Determine the [X, Y] coordinate at the center of the cell enclosing the given text.  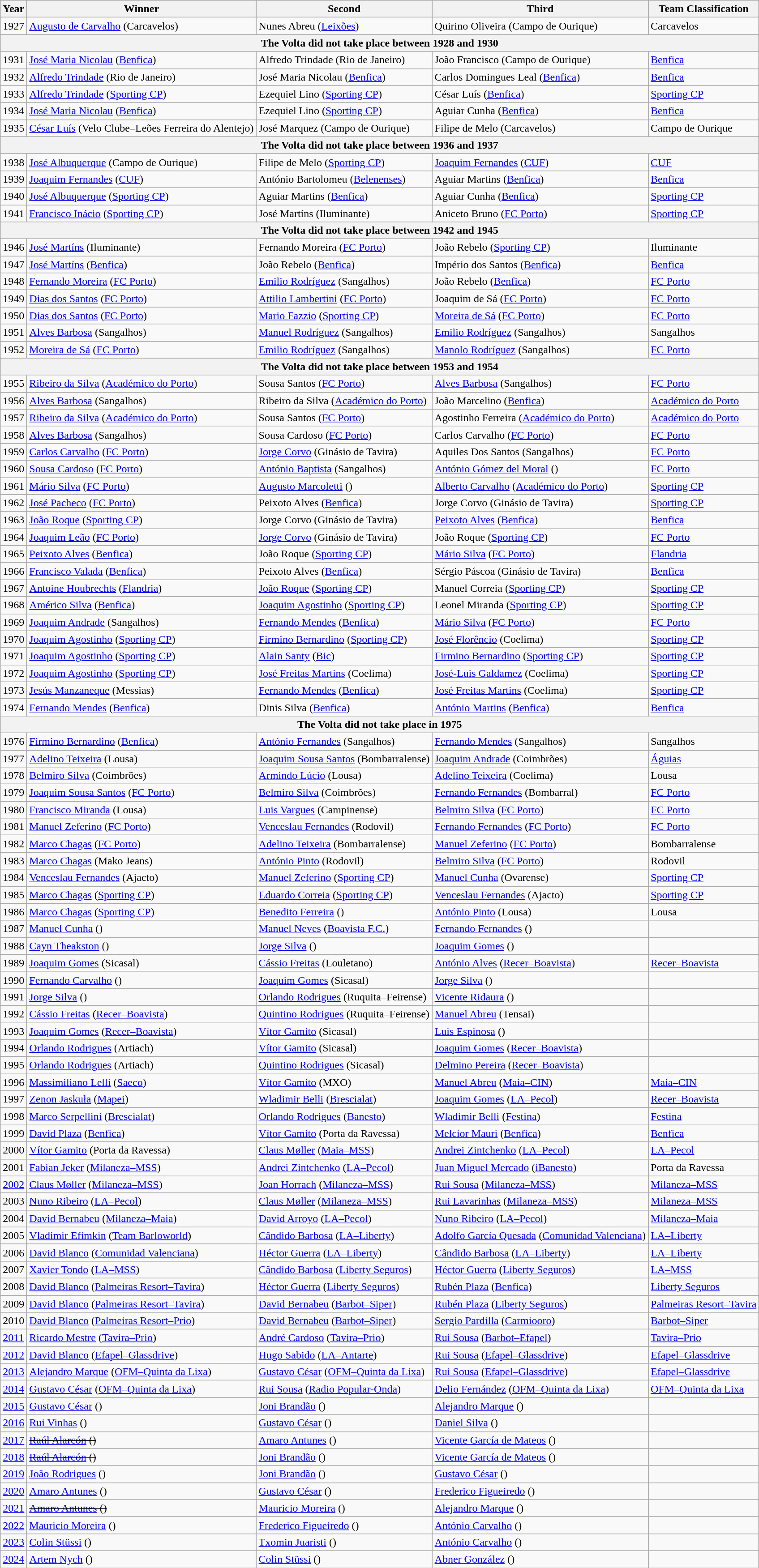
Delio Fernández (OFM–Quinta da Lixa) [540, 1389]
César Luís (Velo Clube–Leões Ferreira do Alentejo) [142, 128]
The Volta did not take place in 1975 [380, 724]
David Arroyo (LA–Pecol) [344, 1218]
Império dos Santos (Benfica) [540, 265]
2008 [13, 1286]
Manuel Cunha (Ovarense) [540, 878]
2006 [13, 1252]
1980 [13, 810]
1970 [13, 639]
Leonel Miranda (Sporting CP) [540, 605]
Carcavelos [704, 26]
José Pacheco (FC Porto) [142, 503]
Porta da Ravessa [704, 1167]
Fernando Fernandes () [540, 929]
Melcior Mauri (Benfica) [540, 1133]
1977 [13, 759]
2020 [13, 1491]
Attilio Lambertini (FC Porto) [344, 299]
Tavira–Prio [704, 1338]
Vicente Ridaura () [540, 997]
Third [540, 9]
Manuel Abreu (Maia–CIN) [540, 1082]
1934 [13, 111]
Team Classification [704, 9]
Manuel Abreu (Tensai) [540, 1014]
1933 [13, 94]
Iluminante [704, 248]
José Martíns (Benfica) [142, 265]
Augusto Marcoletti () [344, 486]
Artem Nych () [142, 1559]
1997 [13, 1099]
Marco Chagas (Mako Jeans) [142, 861]
1958 [13, 435]
Rui Lavarinhas (Milaneza–MSS) [540, 1201]
1972 [13, 673]
Alain Santy (Bic) [344, 656]
Fabian Jeker (Milaneza–MSS) [142, 1167]
Rui Sousa (Milaneza–MSS) [540, 1184]
Quintino Rodrigues (Sicasal) [344, 1065]
António Martins (Benfica) [540, 707]
1984 [13, 878]
Xavier Tondo (LA–MSS) [142, 1269]
Claus Møller (Maia–MSS) [344, 1150]
1955 [13, 384]
2011 [13, 1338]
Fernando Mendes (Sangalhos) [540, 741]
Aquiles Dos Santos (Sangalhos) [540, 452]
2015 [13, 1406]
José Albuquerque (Sporting CP) [142, 196]
1940 [13, 196]
Manuel Correia (Sporting CP) [540, 588]
Rodovil [704, 861]
1994 [13, 1048]
Manuel Cunha () [142, 929]
1951 [13, 333]
Águias [704, 759]
1939 [13, 179]
André Cardoso (Tavira–Prio) [344, 1338]
2000 [13, 1150]
1927 [13, 26]
José Florêncio (Coelima) [540, 639]
1981 [13, 827]
Abner González () [540, 1559]
1976 [13, 741]
Luis Espinosa () [540, 1031]
Francisco Valada (Benfica) [142, 571]
1938 [13, 162]
1969 [13, 622]
Rui Sousa (Barbot–Efapel) [540, 1338]
CUF [704, 162]
Joaquim Sousa Santos (Bombarralense) [344, 759]
Palmeiras Resort–Tavira [704, 1304]
1971 [13, 656]
David Blanco (Comunidad Valenciana) [142, 1252]
1963 [13, 520]
Daniel Silva () [540, 1423]
The Volta did not take place between 1942 and 1945 [380, 231]
Txomin Juaristi () [344, 1542]
Maia–CIN [704, 1082]
1982 [13, 844]
Alfredo Trindade (Sporting CP) [142, 94]
2017 [13, 1440]
António Pinto (Lousa) [540, 912]
1957 [13, 418]
Eduardo Correia (Sporting CP) [344, 895]
2001 [13, 1167]
Sergio Pardilla (Carmiooro) [540, 1321]
Ricardo Mestre (Tavira–Prio) [142, 1338]
Filipe de Melo (Sporting CP) [344, 162]
António Pinto (Rodovil) [344, 861]
OFM–Quinta da Lixa [704, 1389]
1965 [13, 554]
David Bernabeu (Milaneza–Maia) [142, 1218]
Joaquim Andrade (Coimbrões) [540, 759]
David Blanco (Palmeiras Resort–Prio) [142, 1321]
Second [344, 9]
1990 [13, 980]
1998 [13, 1116]
Joaquim Andrade (Sangalhos) [142, 622]
Alberto Carvalho (Académico do Porto) [540, 486]
Cayn Theakston () [142, 946]
2005 [13, 1235]
1983 [13, 861]
Rubén Plaza (Benfica) [540, 1286]
2012 [13, 1355]
Quintino Rodrigues (Ruquita–Feirense) [344, 1014]
Joaquim Sousa Santos (FC Porto) [142, 793]
2018 [13, 1457]
LA–Pecol [704, 1150]
Dinis Silva (Benfica) [344, 707]
Benedito Ferreira () [344, 912]
1950 [13, 316]
1967 [13, 588]
Rubén Plaza (Liberty Seguros) [540, 1304]
Agostinho Ferreira (Académico do Porto) [540, 418]
Fernando Fernandes (Bombarral) [540, 793]
1932 [13, 77]
Joaquim Leão (FC Porto) [142, 537]
Marco Chagas (FC Porto) [142, 844]
Aniceto Bruno (FC Porto) [540, 214]
Adolfo García Quesada (Comunidad Valenciana) [540, 1235]
1961 [13, 486]
1941 [13, 214]
António Gómez del Moral () [540, 469]
Manolo Rodríguez (Sangalhos) [540, 350]
José-Luis Galdamez (Coelima) [540, 673]
1947 [13, 265]
Venceslau Fernandes (Rodovil) [344, 827]
2013 [13, 1372]
1987 [13, 929]
Vladimir Efimkin (Team Barloworld) [142, 1235]
Flandria [704, 554]
1960 [13, 469]
Firmino Bernardino (Benfica) [142, 741]
José Albuquerque (Campo de Ourique) [142, 162]
Joaquim Gomes (LA–Pecol) [540, 1099]
Marco Serpellini (Brescialat) [142, 1116]
Joaquim de Sá (FC Porto) [540, 299]
2021 [13, 1508]
Fernando Carvalho () [142, 980]
Carlos Domingues Leal (Benfica) [540, 77]
Year [13, 9]
Cândido Barbosa (Liberty Seguros) [344, 1269]
Rui Vinhas () [142, 1423]
Cássio Freitas (Recer–Boavista) [142, 1014]
António Fernandes (Sangalhos) [344, 741]
The Volta did not take place between 1928 and 1930 [380, 43]
1988 [13, 946]
1935 [13, 128]
1995 [13, 1065]
David Blanco (Efapel–Glassdrive) [142, 1355]
Nunes Abreu (Leixões) [344, 26]
Francisco Inácio (Sporting CP) [142, 214]
1966 [13, 571]
Rui Sousa (Radio Popular-Onda) [344, 1389]
Héctor Guerra (LA–Liberty) [344, 1252]
Manuel Rodríguez (Sangalhos) [344, 333]
Festina [704, 1116]
1956 [13, 401]
1952 [13, 350]
César Luís (Benfica) [540, 94]
Winner [142, 9]
Orlando Rodrigues (Banesto) [344, 1116]
João Marcelino (Benfica) [540, 401]
Luis Vargues (Campinense) [344, 810]
António Bartolomeu (Belenenses) [344, 179]
Orlando Rodrigues (Ruquita–Feirense) [344, 997]
Barbot–Siper [704, 1321]
Milaneza–Maia [704, 1218]
The Volta did not take place between 1936 and 1937 [380, 145]
José Marquez (Campo de Ourique) [344, 128]
2019 [13, 1474]
Adelino Teixeira (Lousa) [142, 759]
António Baptista (Sangalhos) [344, 469]
Augusto de Carvalho (Carcavelos) [142, 26]
1959 [13, 452]
Antoine Houbrechts (Flandria) [142, 588]
Manuel Zeferino (Sporting CP) [344, 878]
1993 [13, 1031]
Quirino Oliveira (Campo de Ourique) [540, 26]
Juan Miguel Mercado (iBanesto) [540, 1167]
Armindo Lúcio (Lousa) [344, 776]
1986 [13, 912]
Adelino Teixeira (Bombarralense) [344, 844]
1992 [13, 1014]
1999 [13, 1133]
David Plaza (Benfica) [142, 1133]
Bombarralense [704, 844]
Hugo Sabido (LA–Antarte) [344, 1355]
Massimiliano Lelli (Saeco) [142, 1082]
1949 [13, 299]
1964 [13, 537]
Alejandro Marque (OFM–Quinta da Lixa) [142, 1372]
Mario Fazzio (Sporting CP) [344, 316]
Américo Silva (Benfica) [142, 605]
Francisco Miranda (Lousa) [142, 810]
João Rebelo (Sporting CP) [540, 248]
Joan Horrach (Milaneza–MSS) [344, 1184]
Manuel Neves (Boavista F.C.) [344, 929]
Sérgio Páscoa (Ginásio de Tavira) [540, 571]
1973 [13, 690]
2024 [13, 1559]
2002 [13, 1184]
1948 [13, 282]
Fernando Fernandes (FC Porto) [540, 827]
The Volta did not take place between 1953 and 1954 [380, 367]
2014 [13, 1389]
1979 [13, 793]
1985 [13, 895]
2009 [13, 1304]
1978 [13, 776]
1962 [13, 503]
1946 [13, 248]
Campo de Ourique [704, 128]
2016 [13, 1423]
1968 [13, 605]
2003 [13, 1201]
Cássio Freitas (Louletano) [344, 963]
António Alves (Recer–Boavista) [540, 963]
Vítor Gamito (MXO) [344, 1082]
João Francisco (Campo de Ourique) [540, 60]
1989 [13, 963]
Wladimir Belli (Festina) [540, 1116]
2004 [13, 1218]
Filipe de Melo (Carcavelos) [540, 128]
1931 [13, 60]
2023 [13, 1542]
Wladimir Belli (Brescialat) [344, 1099]
Liberty Seguros [704, 1286]
2022 [13, 1525]
Joaquim Gomes () [540, 946]
2007 [13, 1269]
2010 [13, 1321]
Zenon Jaskuła (Mapei) [142, 1099]
LA–MSS [704, 1269]
1991 [13, 997]
1996 [13, 1082]
João Rodrigues () [142, 1474]
Adelino Teixeira (Coelima) [540, 776]
Delmino Pereira (Recer–Boavista) [540, 1065]
Jesús Manzaneque (Messias) [142, 690]
1974 [13, 707]
